Provide the (x, y) coordinate of the cell's center where the given text is located.  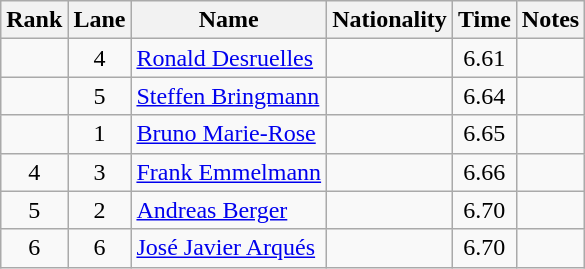
6.66 (484, 172)
2 (100, 210)
3 (100, 172)
Nationality (390, 20)
Lane (100, 20)
6.64 (484, 96)
6.61 (484, 58)
Andreas Berger (229, 210)
Frank Emmelmann (229, 172)
Rank (34, 20)
Notes (550, 20)
Ronald Desruelles (229, 58)
Time (484, 20)
Bruno Marie-Rose (229, 134)
José Javier Arqués (229, 248)
Name (229, 20)
6.65 (484, 134)
Steffen Bringmann (229, 96)
1 (100, 134)
